Return (x, y) of the center of cell containing provided text 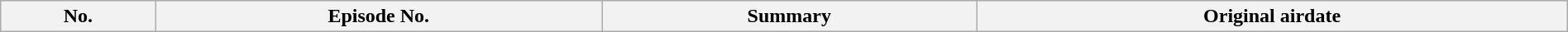
Episode No. (379, 16)
Original airdate (1272, 16)
Summary (789, 16)
No. (78, 16)
